From the cell containing the given text, extract its center point as [x, y] coordinate. 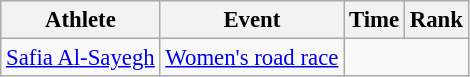
Women's road race [252, 58]
Rank [436, 20]
Time [374, 20]
Safia Al-Sayegh [80, 58]
Athlete [80, 20]
Event [252, 20]
